For the text-containing cell, return its midpoint in [X, Y] coordinate format. 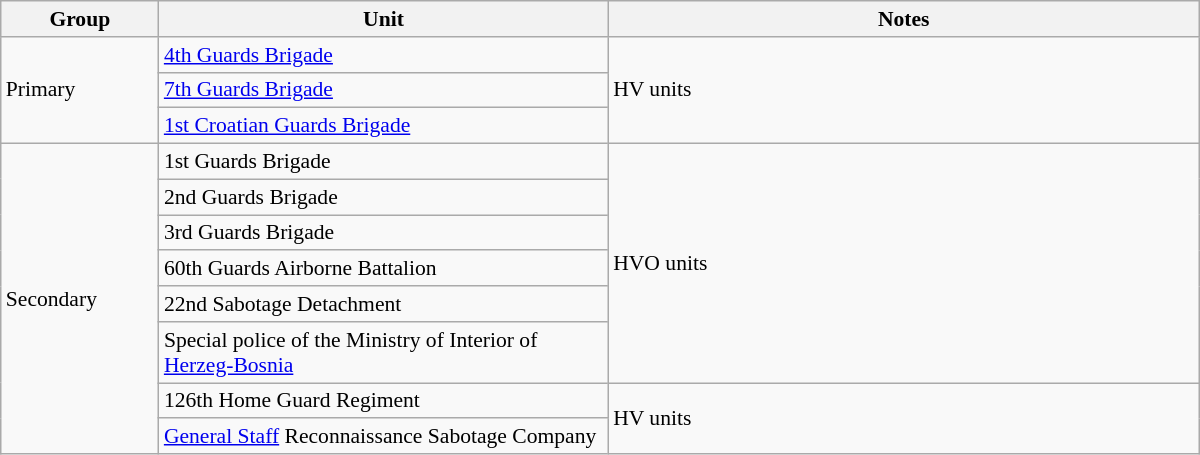
1st Guards Brigade [384, 162]
Unit [384, 19]
Special police of the Ministry of Interior of Herzeg-Bosnia [384, 352]
Notes [904, 19]
2nd Guards Brigade [384, 197]
Group [80, 19]
60th Guards Airborne Battalion [384, 269]
126th Home Guard Regiment [384, 401]
1st Croatian Guards Brigade [384, 126]
Secondary [80, 299]
4th Guards Brigade [384, 55]
22nd Sabotage Detachment [384, 304]
HVO units [904, 264]
3rd Guards Brigade [384, 233]
Primary [80, 90]
7th Guards Brigade [384, 90]
General Staff Reconnaissance Sabotage Company [384, 437]
